Determine the (X, Y) coordinate at the center of the cell enclosing the given text.  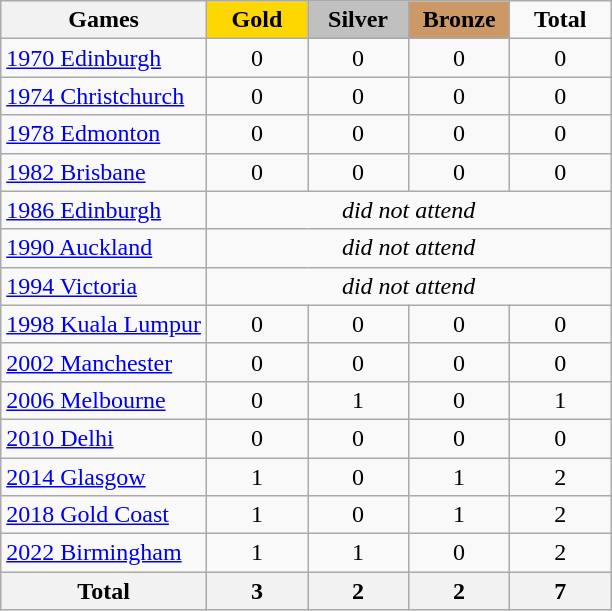
1986 Edinburgh (104, 210)
1970 Edinburgh (104, 58)
2022 Birmingham (104, 553)
3 (256, 591)
1994 Victoria (104, 286)
2010 Delhi (104, 438)
Gold (256, 20)
1982 Brisbane (104, 172)
2014 Glasgow (104, 477)
Silver (358, 20)
1978 Edmonton (104, 134)
Games (104, 20)
2018 Gold Coast (104, 515)
2006 Melbourne (104, 400)
1990 Auckland (104, 248)
1974 Christchurch (104, 96)
1998 Kuala Lumpur (104, 324)
Bronze (460, 20)
7 (560, 591)
2002 Manchester (104, 362)
